Search for the cell housing the specified text and yield its [x, y] center coordinate. 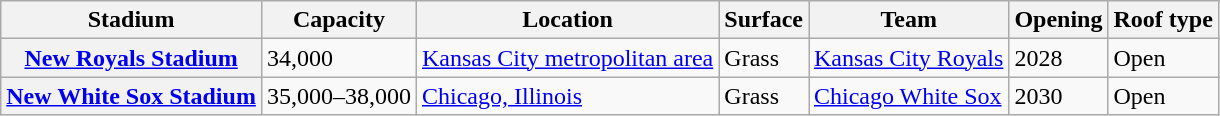
2030 [1058, 96]
Stadium [132, 20]
New White Sox Stadium [132, 96]
Chicago, Illinois [567, 96]
34,000 [338, 58]
Roof type [1163, 20]
Chicago White Sox [908, 96]
Location [567, 20]
Surface [764, 20]
Kansas City metropolitan area [567, 58]
2028 [1058, 58]
Kansas City Royals [908, 58]
35,000–38,000 [338, 96]
Team [908, 20]
New Royals Stadium [132, 58]
Capacity [338, 20]
Opening [1058, 20]
